Identify which cell holds the provided text, then report its (x, y) central coordinate. 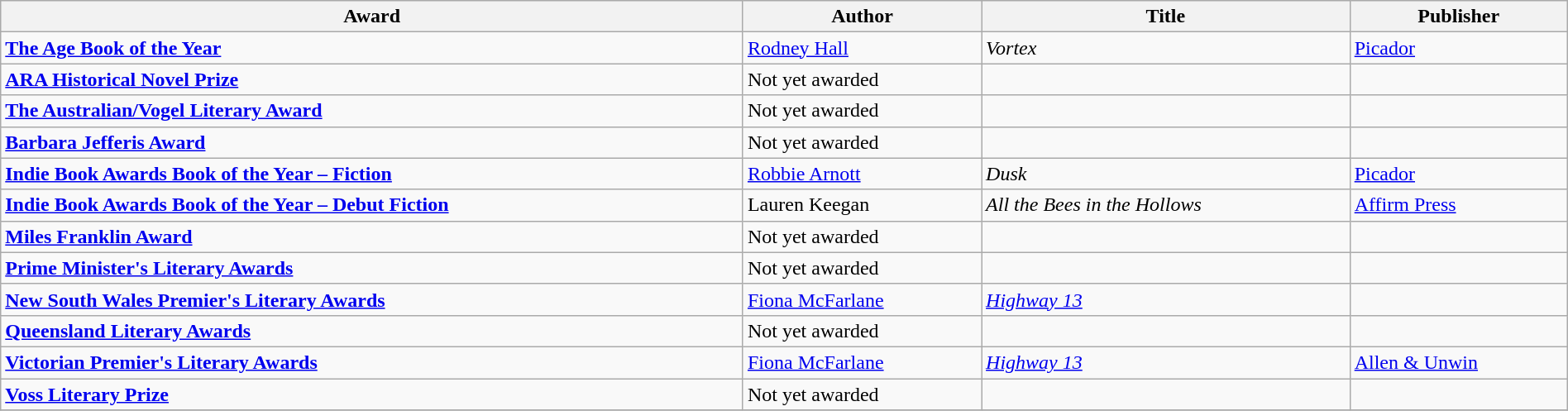
Allen & Unwin (1459, 362)
Miles Franklin Award (372, 237)
Indie Book Awards Book of the Year – Fiction (372, 174)
Affirm Press (1459, 205)
Robbie Arnott (862, 174)
Rodney Hall (862, 48)
New South Wales Premier's Literary Awards (372, 299)
Indie Book Awards Book of the Year – Debut Fiction (372, 205)
All the Bees in the Hollows (1166, 205)
Vortex (1166, 48)
Dusk (1166, 174)
Prime Minister's Literary Awards (372, 268)
The Australian/Vogel Literary Award (372, 111)
Title (1166, 17)
Lauren Keegan (862, 205)
The Age Book of the Year (372, 48)
Author (862, 17)
ARA Historical Novel Prize (372, 79)
Barbara Jefferis Award (372, 142)
Publisher (1459, 17)
Queensland Literary Awards (372, 331)
Victorian Premier's Literary Awards (372, 362)
Voss Literary Prize (372, 394)
Award (372, 17)
